Determine the [X, Y] coordinate at the center of the cell enclosing the given text.  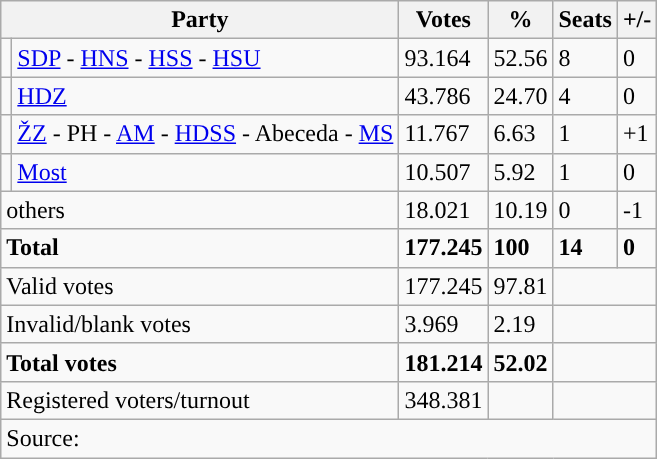
8 [585, 58]
4 [585, 96]
Source: [329, 438]
97.81 [520, 286]
Registered voters/turnout [200, 400]
93.164 [444, 58]
43.786 [444, 96]
10.19 [520, 210]
Votes [444, 20]
181.214 [444, 362]
10.507 [444, 172]
Valid votes [200, 286]
SDP - HNS - HSS - HSU [206, 58]
52.02 [520, 362]
52.56 [520, 58]
2.19 [520, 324]
Party [200, 20]
ŽZ - PH - AM - HDSS - Abeceda - MS [206, 134]
+/- [636, 20]
Most [206, 172]
+1 [636, 134]
348.381 [444, 400]
100 [520, 248]
14 [585, 248]
others [200, 210]
Invalid/blank votes [200, 324]
11.767 [444, 134]
Total votes [200, 362]
3.969 [444, 324]
% [520, 20]
Total [200, 248]
6.63 [520, 134]
5.92 [520, 172]
-1 [636, 210]
HDZ [206, 96]
Seats [585, 20]
24.70 [520, 96]
18.021 [444, 210]
